Identify which cell holds the provided text, then report its [x, y] central coordinate. 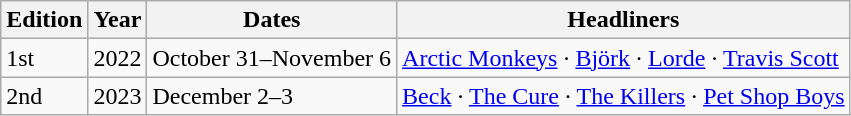
2022 [118, 58]
Dates [272, 20]
Beck · The Cure · The Killers · Pet Shop Boys [624, 96]
Arctic Monkeys · Björk · Lorde · Travis Scott [624, 58]
Headliners [624, 20]
Year [118, 20]
2nd [44, 96]
Edition [44, 20]
1st [44, 58]
October 31–November 6 [272, 58]
2023 [118, 96]
December 2–3 [272, 96]
